Locate the cell with the specified text and output its (X, Y) center coordinate. 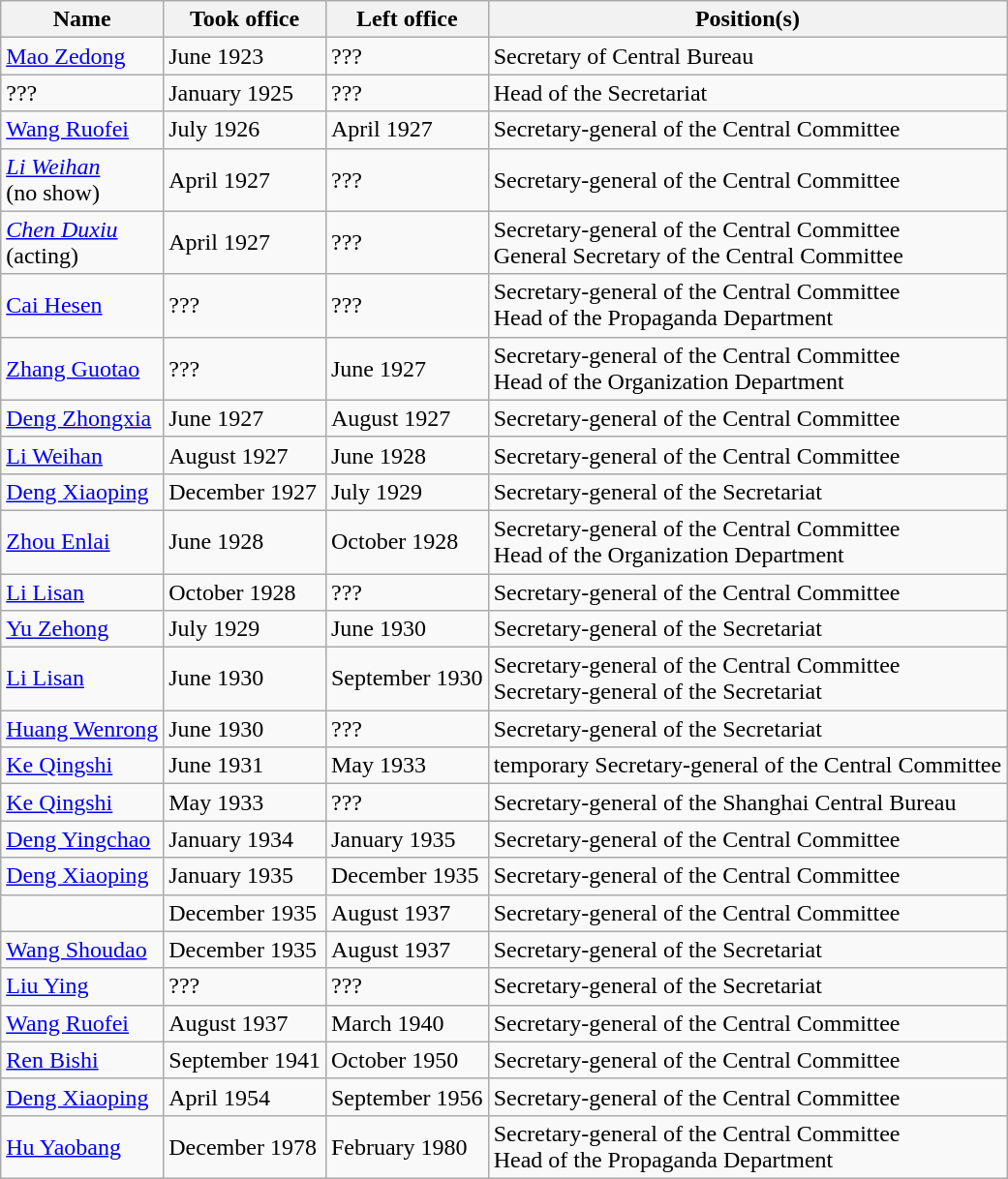
temporary Secretary-general of the Central Committee (748, 766)
Secretary of Central Bureau (748, 56)
December 1978 (245, 1146)
October 1950 (407, 1060)
Huang Wenrong (82, 729)
February 1980 (407, 1146)
Yu Zehong (82, 629)
Zhou Enlai (82, 542)
Secretary-general of the Central CommitteeGeneral Secretary of the Central Committee (748, 242)
Name (82, 19)
Took office (245, 19)
Cai Hesen (82, 306)
Chen Duxiu(acting) (82, 242)
Secretary-general of the Shanghai Central Bureau (748, 802)
April 1954 (245, 1097)
Head of the Secretariat (748, 93)
Liu Ying (82, 986)
June 1923 (245, 56)
January 1925 (245, 93)
Deng Yingchao (82, 839)
Secretary-general of the Central CommitteeSecretary-general of the Secretariat (748, 680)
Deng Zhongxia (82, 418)
Zhang Guotao (82, 368)
Left office (407, 19)
Wang Shoudao (82, 950)
Hu Yaobang (82, 1146)
Li Weihan (82, 455)
September 1930 (407, 680)
Mao Zedong (82, 56)
March 1940 (407, 1023)
July 1926 (245, 130)
December 1927 (245, 492)
September 1956 (407, 1097)
Ren Bishi (82, 1060)
Position(s) (748, 19)
January 1934 (245, 839)
Li Weihan(no show) (82, 180)
June 1931 (245, 766)
September 1941 (245, 1060)
